Identify which cell holds the provided text, then report its [X, Y] central coordinate. 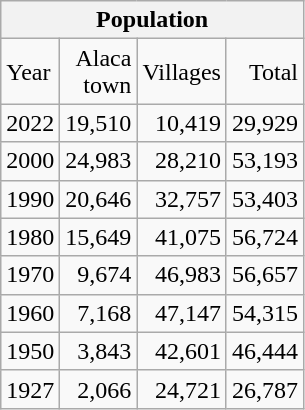
54,315 [264, 313]
Year [30, 72]
1980 [30, 237]
56,657 [264, 275]
2022 [30, 123]
42,601 [182, 351]
29,929 [264, 123]
1960 [30, 313]
24,983 [98, 161]
20,646 [98, 199]
1927 [30, 389]
41,075 [182, 237]
32,757 [182, 199]
46,983 [182, 275]
7,168 [98, 313]
53,403 [264, 199]
9,674 [98, 275]
10,419 [182, 123]
53,193 [264, 161]
3,843 [98, 351]
Population [152, 20]
2000 [30, 161]
Alaca town [98, 72]
Total [264, 72]
19,510 [98, 123]
47,147 [182, 313]
Villages [182, 72]
15,649 [98, 237]
56,724 [264, 237]
1970 [30, 275]
26,787 [264, 389]
46,444 [264, 351]
1990 [30, 199]
24,721 [182, 389]
2,066 [98, 389]
1950 [30, 351]
28,210 [182, 161]
